From the cell containing the given text, extract its center point as (x, y) coordinate. 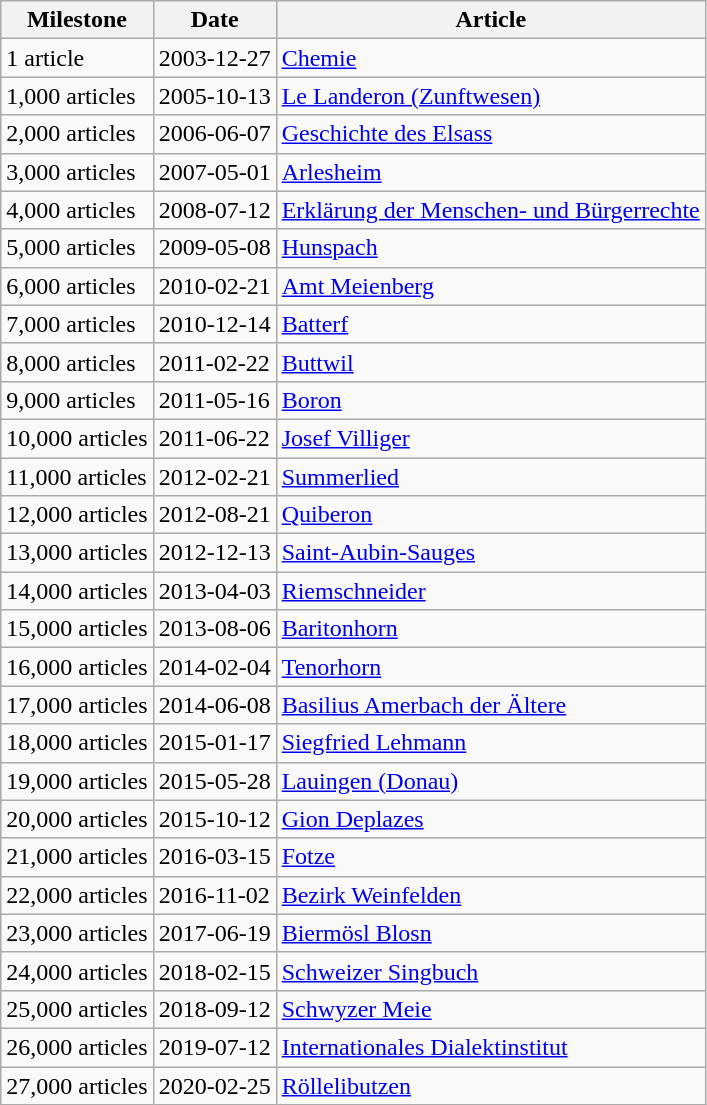
1,000 articles (77, 96)
2020-02-25 (214, 1085)
1 article (77, 58)
21,000 articles (77, 857)
2011-02-22 (214, 362)
Quiberon (490, 515)
2003-12-27 (214, 58)
2018-09-12 (214, 1009)
4,000 articles (77, 210)
Boron (490, 400)
2009-05-08 (214, 248)
2014-06-08 (214, 705)
2015-10-12 (214, 819)
Basilius Amerbach der Ältere (490, 705)
Gion Deplazes (490, 819)
2012-08-21 (214, 515)
14,000 articles (77, 591)
Biermösl Blosn (490, 933)
Chemie (490, 58)
22,000 articles (77, 895)
18,000 articles (77, 743)
20,000 articles (77, 819)
6,000 articles (77, 286)
2,000 articles (77, 134)
2011-06-22 (214, 438)
Le Landeron (Zunftwesen) (490, 96)
Milestone (77, 20)
2007-05-01 (214, 172)
23,000 articles (77, 933)
25,000 articles (77, 1009)
2012-12-13 (214, 553)
10,000 articles (77, 438)
2015-01-17 (214, 743)
5,000 articles (77, 248)
3,000 articles (77, 172)
2017-06-19 (214, 933)
Bezirk Weinfelden (490, 895)
27,000 articles (77, 1085)
17,000 articles (77, 705)
11,000 articles (77, 477)
16,000 articles (77, 667)
Röllelibutzen (490, 1085)
Schwyzer Meie (490, 1009)
2012-02-21 (214, 477)
2015-05-28 (214, 781)
2006-06-07 (214, 134)
Date (214, 20)
Batterf (490, 324)
Josef Villiger (490, 438)
2010-02-21 (214, 286)
Riemschneider (490, 591)
2011-05-16 (214, 400)
2013-08-06 (214, 629)
Hunspach (490, 248)
2016-03-15 (214, 857)
2016-11-02 (214, 895)
Buttwil (490, 362)
15,000 articles (77, 629)
Amt Meienberg (490, 286)
7,000 articles (77, 324)
12,000 articles (77, 515)
8,000 articles (77, 362)
Erklärung der Menschen- und Bürgerrechte (490, 210)
2014-02-04 (214, 667)
2010-12-14 (214, 324)
13,000 articles (77, 553)
Arlesheim (490, 172)
Fotze (490, 857)
Summerlied (490, 477)
Internationales Dialektinstitut (490, 1047)
2019-07-12 (214, 1047)
Tenorhorn (490, 667)
Saint-Aubin-Sauges (490, 553)
26,000 articles (77, 1047)
Schweizer Singbuch (490, 971)
24,000 articles (77, 971)
19,000 articles (77, 781)
Baritonhorn (490, 629)
2013-04-03 (214, 591)
Lauingen (Donau) (490, 781)
2008-07-12 (214, 210)
9,000 articles (77, 400)
Siegfried Lehmann (490, 743)
Geschichte des Elsass (490, 134)
Article (490, 20)
2005-10-13 (214, 96)
2018-02-15 (214, 971)
